Detect which cell encompasses the target text, then output its [x, y] center coordinate. 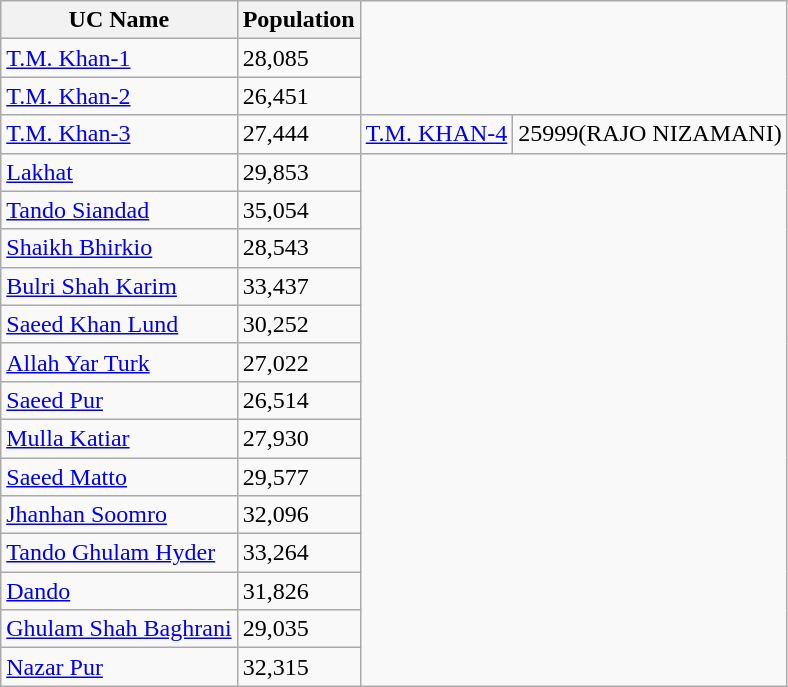
28,543 [298, 248]
T.M. KHAN-4 [436, 134]
Ghulam Shah Baghrani [119, 629]
33,437 [298, 286]
28,085 [298, 58]
Mulla Katiar [119, 438]
27,930 [298, 438]
30,252 [298, 324]
35,054 [298, 210]
T.M. Khan-2 [119, 96]
Nazar Pur [119, 667]
Saeed Matto [119, 477]
32,096 [298, 515]
29,853 [298, 172]
27,022 [298, 362]
Bulri Shah Karim [119, 286]
33,264 [298, 553]
Shaikh Bhirkio [119, 248]
32,315 [298, 667]
Lakhat [119, 172]
31,826 [298, 591]
Population [298, 20]
Dando [119, 591]
UC Name [119, 20]
Tando Ghulam Hyder [119, 553]
26,514 [298, 400]
Allah Yar Turk [119, 362]
T.M. Khan-1 [119, 58]
T.M. Khan-3 [119, 134]
29,577 [298, 477]
26,451 [298, 96]
Saeed Khan Lund [119, 324]
27,444 [298, 134]
Jhanhan Soomro [119, 515]
Tando Siandad [119, 210]
Saeed Pur [119, 400]
29,035 [298, 629]
25999(RAJO NIZAMANI) [650, 134]
